Output the [x, y] coordinate of the center of the cell containing the given text.  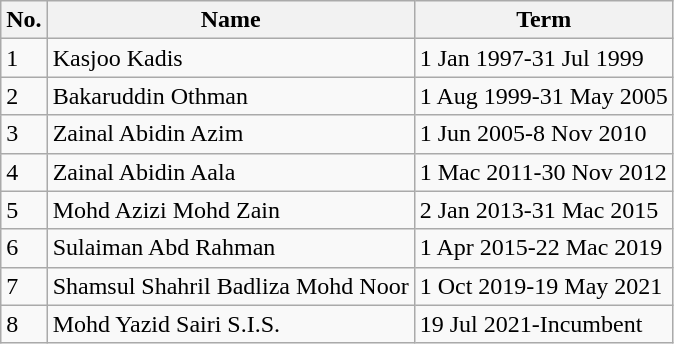
1 Jun 2005-8 Nov 2010 [544, 134]
8 [24, 324]
Term [544, 20]
7 [24, 286]
2 [24, 96]
1 Jan 1997-31 Jul 1999 [544, 58]
Mohd Yazid Sairi S.I.S. [230, 324]
Zainal Abidin Aala [230, 172]
Name [230, 20]
5 [24, 210]
19 Jul 2021-Incumbent [544, 324]
1 Oct 2019-19 May 2021 [544, 286]
Bakaruddin Othman [230, 96]
2 Jan 2013-31 Mac 2015 [544, 210]
1 Aug 1999-31 May 2005 [544, 96]
1 Apr 2015-22 Mac 2019 [544, 248]
Sulaiman Abd Rahman [230, 248]
Zainal Abidin Azim [230, 134]
3 [24, 134]
1 [24, 58]
No. [24, 20]
Shamsul Shahril Badliza Mohd Noor [230, 286]
Kasjoo Kadis [230, 58]
1 Mac 2011-30 Nov 2012 [544, 172]
Mohd Azizi Mohd Zain [230, 210]
6 [24, 248]
4 [24, 172]
